Extract the [X, Y] coordinate from the center of the cell holding the provided text.  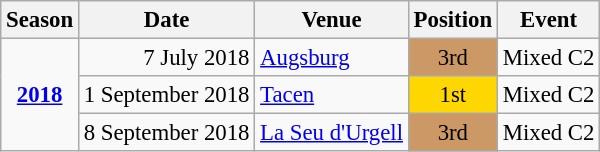
Tacen [332, 95]
Season [40, 20]
Date [166, 20]
1 September 2018 [166, 95]
1st [452, 95]
8 September 2018 [166, 133]
Venue [332, 20]
Event [548, 20]
7 July 2018 [166, 58]
2018 [40, 96]
Position [452, 20]
Augsburg [332, 58]
La Seu d'Urgell [332, 133]
